Extract the (X, Y) coordinate from the center of the cell holding the provided text.  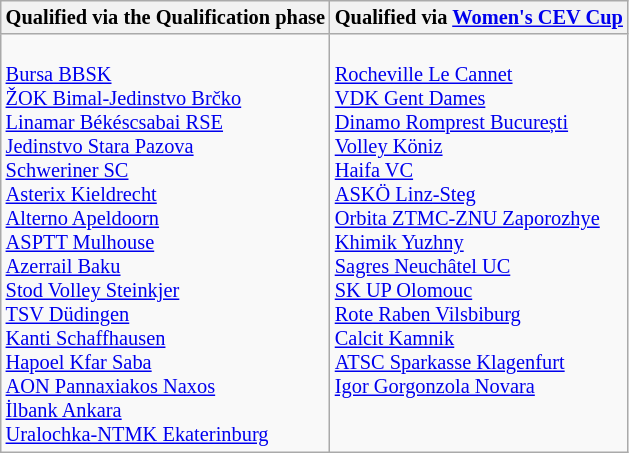
Qualified via the Qualification phase (166, 17)
Qualified via Women's CEV Cup (479, 17)
